Return (x, y) of the center of cell containing provided text 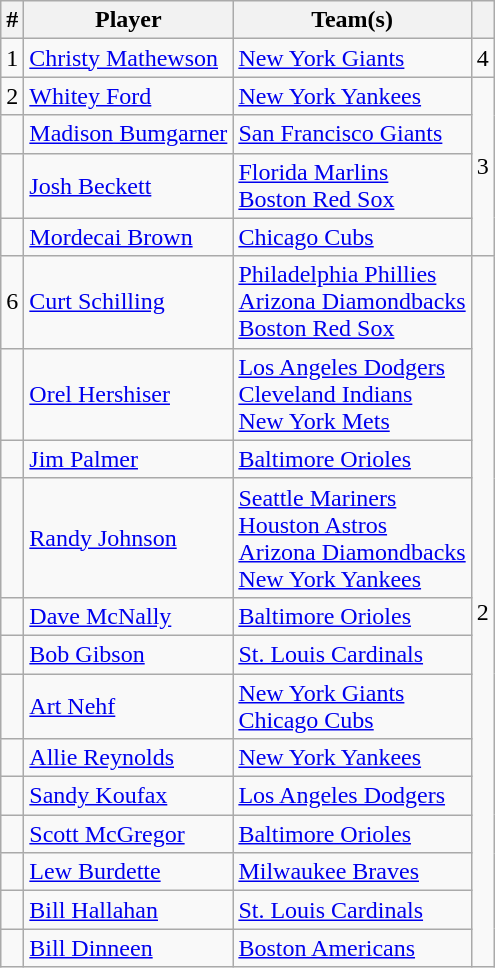
Randy Johnson (128, 538)
1 (12, 58)
# (12, 20)
Milwaukee Braves (352, 872)
Sandy Koufax (128, 796)
Player (128, 20)
6 (12, 302)
Seattle MarinersHouston AstrosArizona DiamondbacksNew York Yankees (352, 538)
Art Nehf (128, 706)
New York GiantsChicago Cubs (352, 706)
3 (482, 166)
Dave McNally (128, 616)
Chicago Cubs (352, 237)
Whitey Ford (128, 96)
Orel Hershiser (128, 394)
Boston Americans (352, 948)
4 (482, 58)
Bill Hallahan (128, 910)
Curt Schilling (128, 302)
San Francisco Giants (352, 134)
Lew Burdette (128, 872)
Philadelphia PhilliesArizona DiamondbacksBoston Red Sox (352, 302)
Los Angeles Dodgers (352, 796)
Los Angeles DodgersCleveland IndiansNew York Mets (352, 394)
Josh Beckett (128, 186)
Team(s) (352, 20)
Madison Bumgarner (128, 134)
Allie Reynolds (128, 758)
Christy Mathewson (128, 58)
Florida MarlinsBoston Red Sox (352, 186)
New York Giants (352, 58)
Bob Gibson (128, 654)
Jim Palmer (128, 459)
Bill Dinneen (128, 948)
Scott McGregor (128, 834)
Mordecai Brown (128, 237)
